Identify which cell holds the provided text, then report its (x, y) central coordinate. 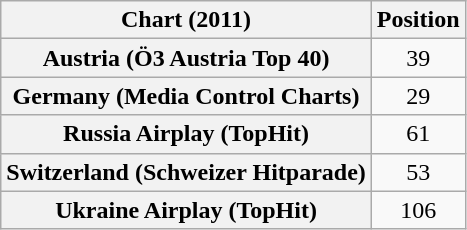
29 (418, 96)
Ukraine Airplay (TopHit) (186, 210)
Chart (2011) (186, 20)
Russia Airplay (TopHit) (186, 134)
39 (418, 58)
Austria (Ö3 Austria Top 40) (186, 58)
106 (418, 210)
53 (418, 172)
Germany (Media Control Charts) (186, 96)
Position (418, 20)
Switzerland (Schweizer Hitparade) (186, 172)
61 (418, 134)
